Return the (x, y) coordinate for the center point of the cell that contains the specified text.  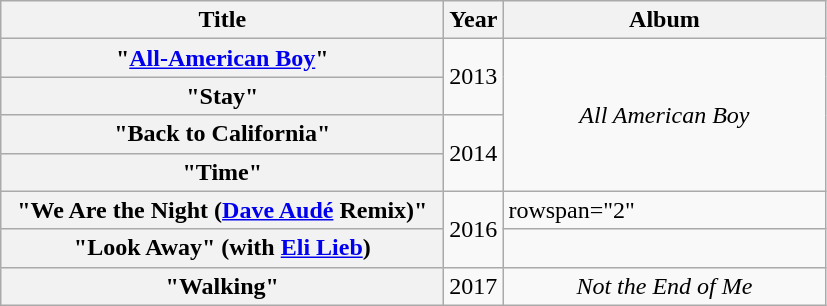
Album (664, 20)
"All-American Boy" (222, 58)
"We Are the Night (Dave Audé Remix)" (222, 210)
Year (474, 20)
Not the End of Me (664, 286)
2017 (474, 286)
2014 (474, 153)
2013 (474, 77)
"Walking" (222, 286)
"Stay" (222, 96)
All American Boy (664, 115)
2016 (474, 229)
Title (222, 20)
"Time" (222, 172)
rowspan="2" (664, 210)
"Look Away" (with Eli Lieb) (222, 248)
"Back to California" (222, 134)
